Find where the given text appears and provide that cell's center as (X, Y) coordinate. 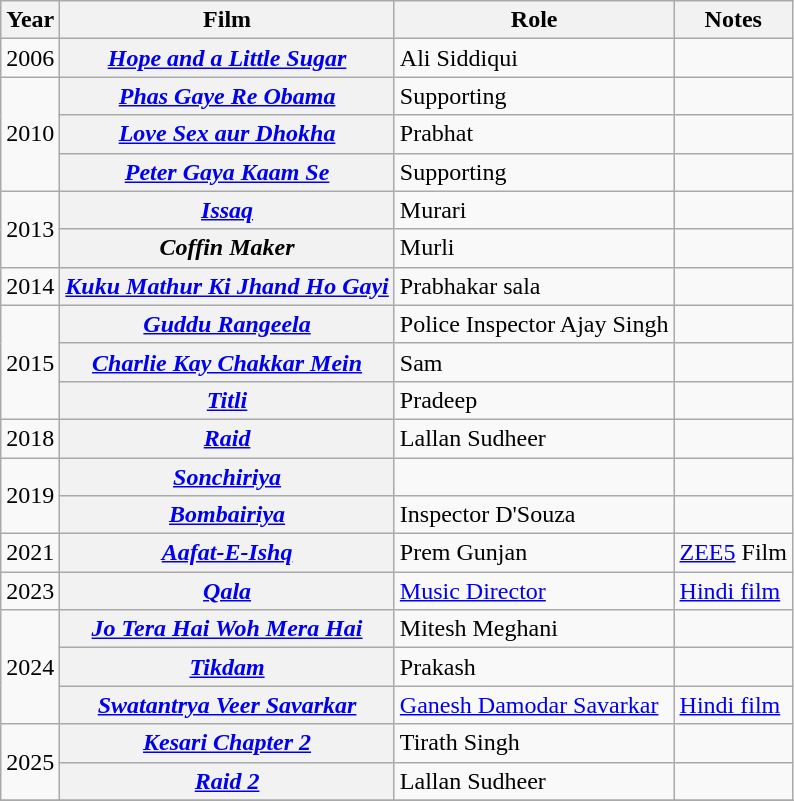
Titli (227, 400)
Raid 2 (227, 781)
Phas Gaye Re Obama (227, 96)
Tirath Singh (534, 743)
2023 (30, 591)
Swatantrya Veer Savarkar (227, 705)
Prabhat (534, 134)
Ali Siddiqui (534, 58)
Murari (534, 210)
Mitesh Meghani (534, 629)
Prabhakar sala (534, 286)
Peter Gaya Kaam Se (227, 172)
Sonchiriya (227, 477)
Kesari Chapter 2 (227, 743)
Aafat-E-Ishq (227, 553)
2010 (30, 134)
Ganesh Damodar Savarkar (534, 705)
2021 (30, 553)
Jo Tera Hai Woh Mera Hai (227, 629)
2013 (30, 229)
2014 (30, 286)
Year (30, 20)
Film (227, 20)
Prem Gunjan (534, 553)
Coffin Maker (227, 248)
2015 (30, 362)
Charlie Kay Chakkar Mein (227, 362)
Tikdam (227, 667)
2024 (30, 667)
Notes (733, 20)
Inspector D'Souza (534, 515)
Qala (227, 591)
2018 (30, 438)
Murli (534, 248)
Music Director (534, 591)
Prakash (534, 667)
2025 (30, 762)
Issaq (227, 210)
Role (534, 20)
Sam (534, 362)
2019 (30, 496)
Guddu Rangeela (227, 324)
Raid (227, 438)
Hope and a Little Sugar (227, 58)
Pradeep (534, 400)
Police Inspector Ajay Singh (534, 324)
2006 (30, 58)
Kuku Mathur Ki Jhand Ho Gayi (227, 286)
Love Sex aur Dhokha (227, 134)
Bombairiya (227, 515)
ZEE5 Film (733, 553)
